Search for the cell housing the specified text and yield its [x, y] center coordinate. 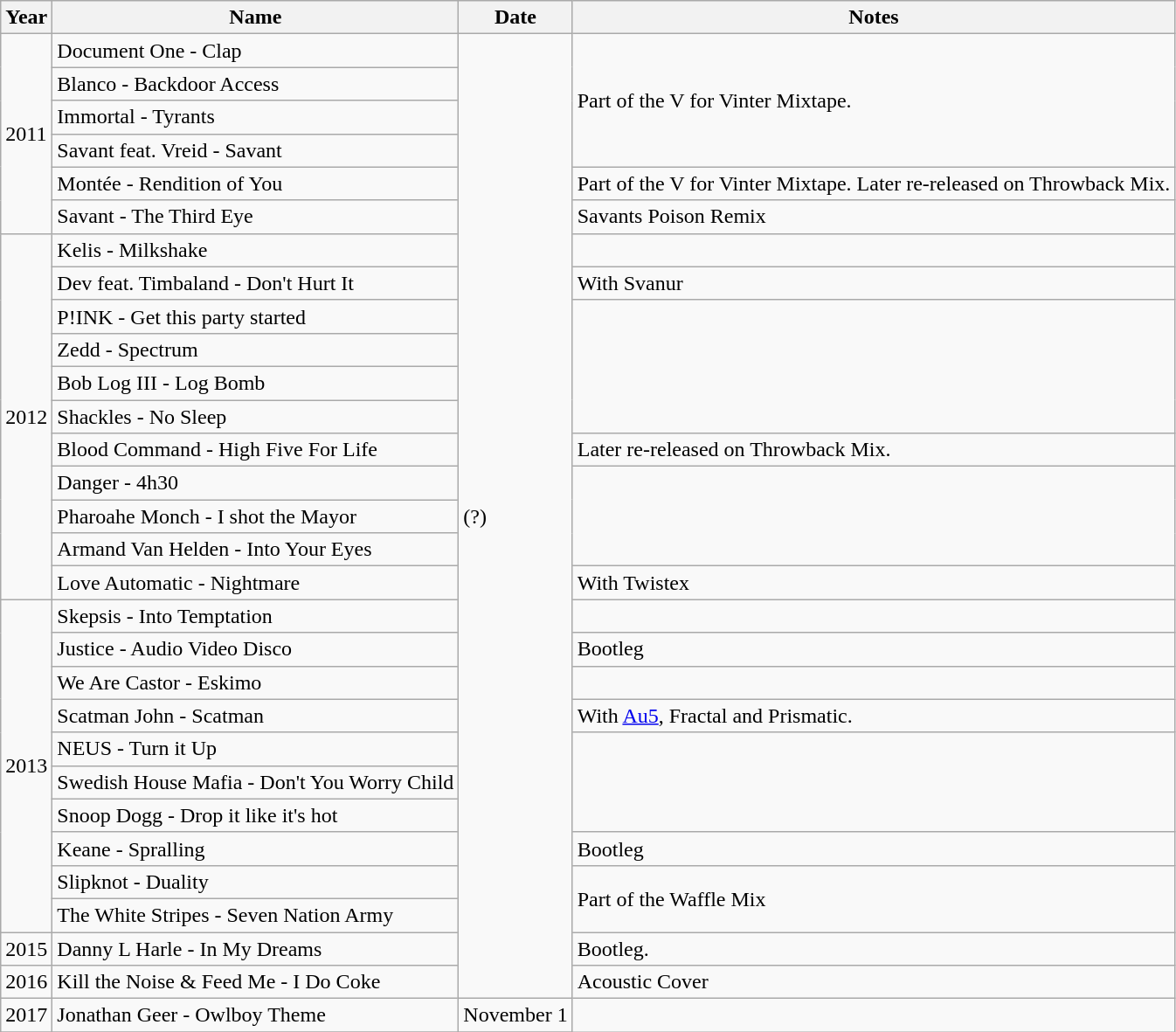
Dev feat. Timbaland - Don't Hurt It [255, 283]
Savant - The Third Eye [255, 217]
Armand Van Helden - Into Your Eyes [255, 550]
Later re-released on Throwback Mix. [874, 450]
Kill the Noise & Feed Me - I Do Coke [255, 982]
Montée - Rendition of You [255, 184]
Pharoahe Monch - I shot the Mayor [255, 516]
Savant feat. Vreid - Savant [255, 150]
Kelis - Milkshake [255, 250]
Justice - Audio Video Disco [255, 649]
2016 [26, 982]
Skepsis - Into Temptation [255, 616]
Jonathan Geer - Owlboy Theme [255, 1015]
Savants Poison Remix [874, 217]
Keane - Spralling [255, 848]
2013 [26, 765]
Danger - 4h30 [255, 483]
Notes [874, 17]
Scatman John - Scatman [255, 716]
November 1 [515, 1015]
Swedish House Mafia - Don't You Worry Child [255, 782]
Zedd - Spectrum [255, 350]
Snoop Dogg - Drop it like it's hot [255, 815]
Immortal - Tyrants [255, 117]
Danny L Harle - In My Dreams [255, 948]
P!INK - Get this party started [255, 316]
The White Stripes - Seven Nation Army [255, 915]
Part of the Waffle Mix [874, 898]
Document One - Clap [255, 51]
(?) [515, 516]
Date [515, 17]
Part of the V for Vinter Mixtape. Later re-released on Throwback Mix. [874, 184]
2012 [26, 416]
Acoustic Cover [874, 982]
NEUS - Turn it Up [255, 749]
2015 [26, 948]
With Svanur [874, 283]
2017 [26, 1015]
We Are Castor - Eskimo [255, 682]
With Au5, Fractal and Prismatic. [874, 716]
Part of the V for Vinter Mixtape. [874, 100]
Name [255, 17]
Bootleg. [874, 948]
Slipknot - Duality [255, 882]
Blood Command - High Five For Life [255, 450]
Year [26, 17]
Blanco - Backdoor Access [255, 84]
Bob Log III - Log Bomb [255, 383]
Shackles - No Sleep [255, 417]
2011 [26, 134]
With Twistex [874, 583]
Love Automatic - Nightmare [255, 583]
